From the cell containing the given text, extract its center point as [x, y] coordinate. 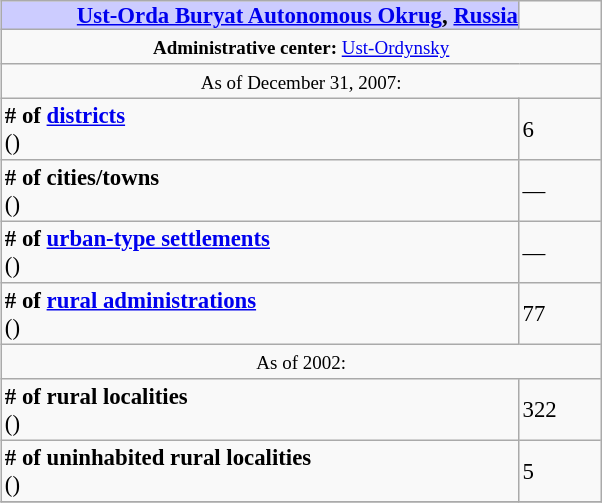
# of cities/towns() [260, 191]
# of rural localities() [260, 410]
Ust-Orda Buryat Autonomous Okrug, Russia [260, 15]
Administrative center: Ust-Ordynsky [301, 46]
As of December 31, 2007: [301, 81]
As of 2002: [301, 361]
# of rural administrations() [260, 314]
77 [560, 314]
6 [560, 129]
# of urban-type settlements() [260, 252]
# of uninhabited rural localities() [260, 471]
# of districts() [260, 129]
322 [560, 410]
5 [560, 471]
